Scan for the cell matching the given text and deliver its (X, Y) coordinate at center. 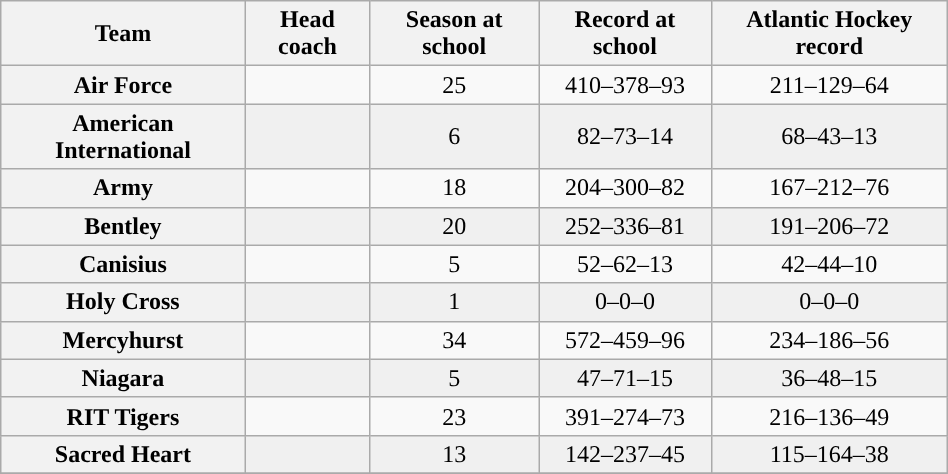
191–206–72 (829, 226)
204–300–82 (626, 188)
68–43–13 (829, 136)
52–62–13 (626, 264)
RIT Tigers (123, 416)
Mercyhurst (123, 340)
234–186–56 (829, 340)
211–129–64 (829, 85)
Bentley (123, 226)
391–274–73 (626, 416)
25 (454, 85)
Holy Cross (123, 302)
Atlantic Hockey record (829, 34)
36–48–15 (829, 378)
Team (123, 34)
115–164–38 (829, 454)
47–71–15 (626, 378)
Sacred Heart (123, 454)
42–44–10 (829, 264)
Season at school (454, 34)
572–459–96 (626, 340)
410–378–93 (626, 85)
20 (454, 226)
Head coach (308, 34)
82–73–14 (626, 136)
216–136–49 (829, 416)
18 (454, 188)
Record at school (626, 34)
6 (454, 136)
American International (123, 136)
1 (454, 302)
252–336–81 (626, 226)
Niagara (123, 378)
Army (123, 188)
142–237–45 (626, 454)
34 (454, 340)
13 (454, 454)
Air Force (123, 85)
Canisius (123, 264)
167–212–76 (829, 188)
23 (454, 416)
